For the text-containing cell, return its midpoint in (X, Y) coordinate format. 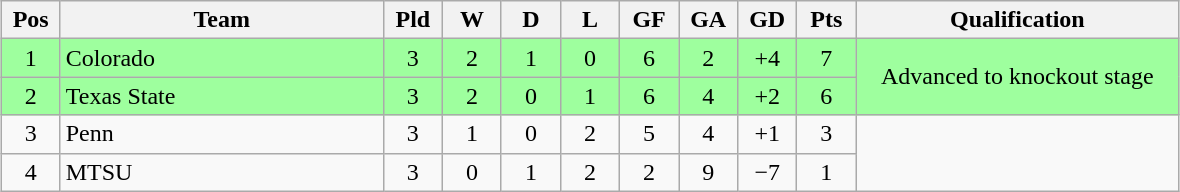
+2 (768, 96)
W (472, 20)
+1 (768, 134)
GA (708, 20)
Penn (222, 134)
GD (768, 20)
MTSU (222, 172)
Pos (30, 20)
Qualification (1018, 20)
Team (222, 20)
Colorado (222, 58)
5 (650, 134)
Texas State (222, 96)
−7 (768, 172)
D (530, 20)
Advanced to knockout stage (1018, 77)
GF (650, 20)
9 (708, 172)
+4 (768, 58)
Pld (412, 20)
Pts (826, 20)
7 (826, 58)
L (590, 20)
